From the cell containing the given text, extract its center point as (x, y) coordinate. 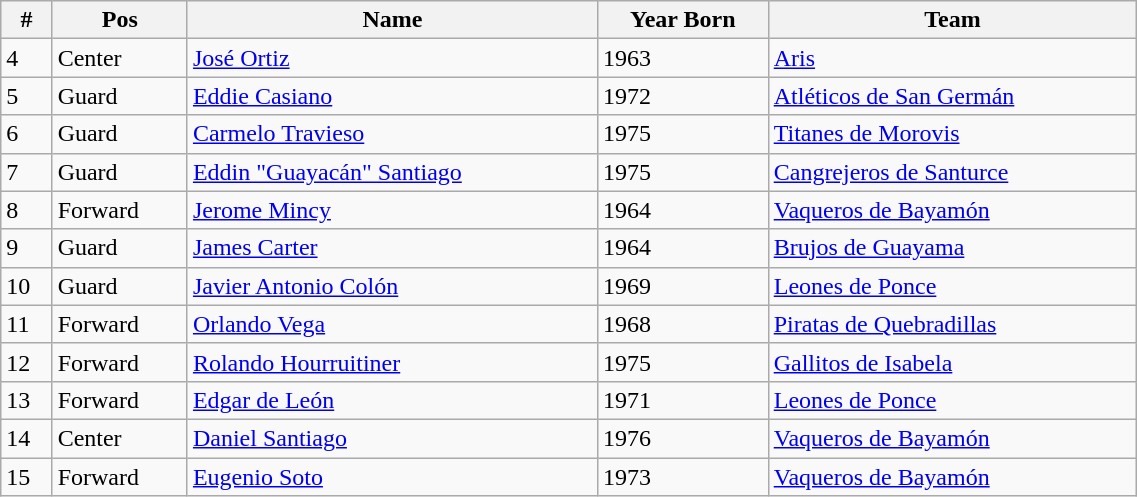
1971 (682, 400)
Brujos de Guayama (952, 248)
Rolando Hourruitiner (392, 362)
5 (26, 96)
1976 (682, 438)
6 (26, 134)
1969 (682, 286)
Piratas de Quebradillas (952, 324)
Cangrejeros de Santurce (952, 172)
8 (26, 210)
15 (26, 477)
Aris (952, 58)
12 (26, 362)
Titanes de Morovis (952, 134)
1972 (682, 96)
Edgar de León (392, 400)
Atléticos de San Germán (952, 96)
Orlando Vega (392, 324)
Eddin "Guayacán" Santiago (392, 172)
James Carter (392, 248)
Daniel Santiago (392, 438)
Eddie Casiano (392, 96)
10 (26, 286)
9 (26, 248)
Jerome Mincy (392, 210)
Team (952, 20)
11 (26, 324)
Name (392, 20)
Eugenio Soto (392, 477)
José Ortiz (392, 58)
Carmelo Travieso (392, 134)
1963 (682, 58)
Year Born (682, 20)
Gallitos de Isabela (952, 362)
4 (26, 58)
1973 (682, 477)
1968 (682, 324)
7 (26, 172)
# (26, 20)
Javier Antonio Colón (392, 286)
13 (26, 400)
14 (26, 438)
Pos (120, 20)
